Capture the cell that displays the provided text and extract its (x, y) central coordinate. 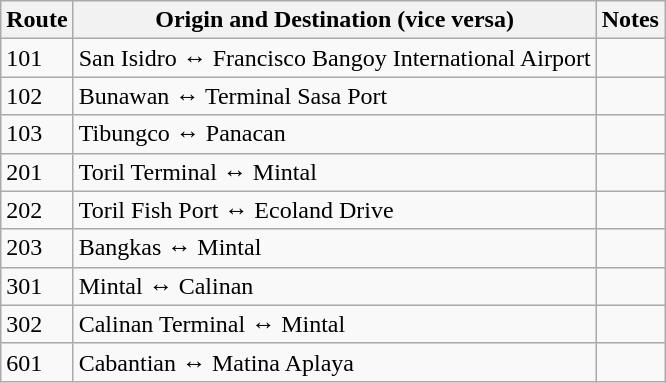
Cabantian ↔ Matina Aplaya (334, 362)
301 (37, 286)
101 (37, 58)
Notes (630, 20)
Route (37, 20)
203 (37, 248)
102 (37, 96)
Toril Terminal ↔ Mintal (334, 172)
103 (37, 134)
Origin and Destination (vice versa) (334, 20)
601 (37, 362)
302 (37, 324)
Toril Fish Port ↔ Ecoland Drive (334, 210)
202 (37, 210)
Tibungco ↔ Panacan (334, 134)
San Isidro ↔ Francisco Bangoy International Airport (334, 58)
Bangkas ↔ Mintal (334, 248)
Bunawan ↔ Terminal Sasa Port (334, 96)
201 (37, 172)
Calinan Terminal ↔ Mintal (334, 324)
Mintal ↔ Calinan (334, 286)
